From the cell containing the given text, extract its center point as (x, y) coordinate. 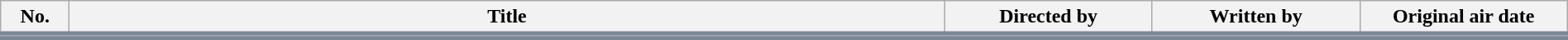
Title (507, 18)
Directed by (1049, 18)
Written by (1255, 18)
Original air date (1464, 18)
No. (35, 18)
